For the text-containing cell, return its midpoint in [X, Y] coordinate format. 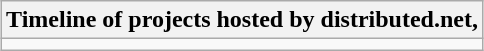
Timeline of projects hosted by distributed.net, [242, 20]
